Identify which cell holds the provided text, then report its (X, Y) central coordinate. 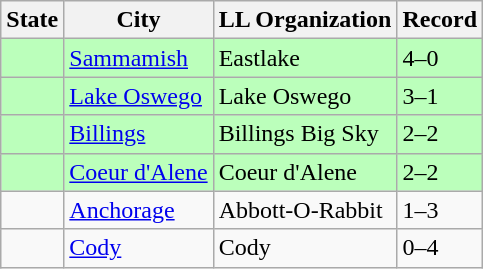
LL Organization (305, 20)
Billings Big Sky (305, 134)
Sammamish (138, 58)
Billings (138, 134)
Eastlake (305, 58)
0–4 (440, 248)
Abbott-O-Rabbit (305, 210)
3–1 (440, 96)
City (138, 20)
Anchorage (138, 210)
State (32, 20)
4–0 (440, 58)
1–3 (440, 210)
Record (440, 20)
